Capture the cell that displays the provided text and extract its [x, y] central coordinate. 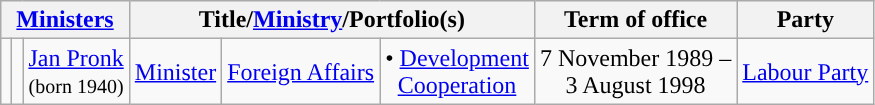
Title/Ministry/Portfolio(s) [332, 20]
Term of office [635, 20]
Foreign Affairs [301, 72]
Minister [175, 72]
• Development Cooperation [458, 72]
Party [806, 20]
Labour Party [806, 72]
Ministers [66, 20]
7 November 1989 – 3 August 1998 [635, 72]
Jan Pronk (born 1940) [76, 72]
